Provide the (x, y) coordinate of the cell's center where the given text is located.  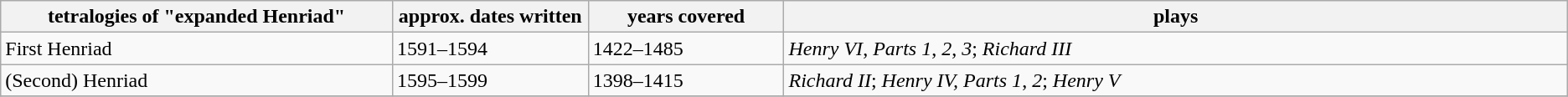
First Henriad (197, 48)
Richard II; Henry IV, Parts 1, 2; Henry V (1176, 80)
(Second) Henriad (197, 80)
tetralogies of "expanded Henriad" (197, 17)
approx. dates written (490, 17)
Henry VI, Parts 1, 2, 3; Richard III (1176, 48)
plays (1176, 17)
1422–1485 (686, 48)
1595–1599 (490, 80)
years covered (686, 17)
1398–1415 (686, 80)
1591–1594 (490, 48)
